Locate the cell with the specified text and output its [X, Y] center coordinate. 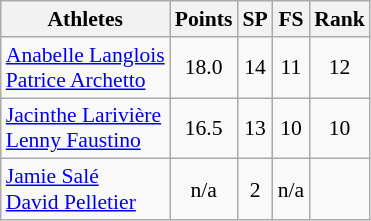
Points [204, 19]
SP [254, 19]
Jamie SaléDavid Pelletier [86, 190]
13 [254, 128]
12 [340, 68]
2 [254, 190]
11 [292, 68]
16.5 [204, 128]
Anabelle LangloisPatrice Archetto [86, 68]
18.0 [204, 68]
Jacinthe LarivièreLenny Faustino [86, 128]
Rank [340, 19]
FS [292, 19]
Athletes [86, 19]
14 [254, 68]
